Locate the cell with the specified text and output its (x, y) center coordinate. 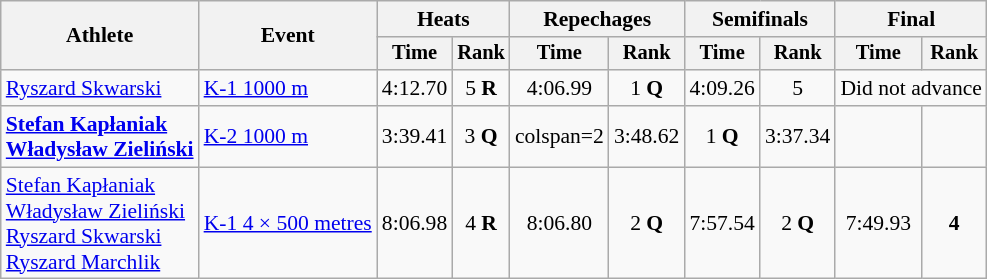
K-1 4 × 500 metres (288, 223)
7:49.93 (878, 223)
4:09.26 (722, 88)
Athlete (100, 36)
K-2 1000 m (288, 136)
4:06.99 (560, 88)
Stefan KapłaniakWładysław ZielińskiRyszard SkwarskiRyszard Marchlik (100, 223)
K-1 1000 m (288, 88)
5 R (481, 88)
4:12.70 (414, 88)
Ryszard Skwarski (100, 88)
Repechages (598, 19)
4 R (481, 223)
4 (954, 223)
8:06.98 (414, 223)
7:57.54 (722, 223)
3:39.41 (414, 136)
5 (798, 88)
8:06.80 (560, 223)
Semifinals (760, 19)
3:37.34 (798, 136)
Final (911, 19)
Event (288, 36)
Did not advance (911, 88)
colspan=2 (560, 136)
Heats (444, 19)
Stefan KapłaniakWładysław Zieliński (100, 136)
3 Q (481, 136)
3:48.62 (646, 136)
